Provide the [x, y] coordinate of the cell's center where the given text is located.  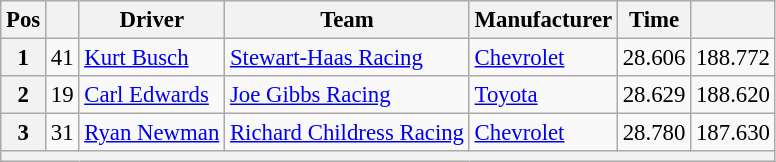
Toyota [543, 95]
41 [62, 58]
Pos [24, 20]
Kurt Busch [152, 58]
Richard Childress Racing [348, 133]
Carl Edwards [152, 95]
Manufacturer [543, 20]
187.630 [734, 133]
Time [654, 20]
Ryan Newman [152, 133]
Driver [152, 20]
Team [348, 20]
28.629 [654, 95]
Joe Gibbs Racing [348, 95]
31 [62, 133]
2 [24, 95]
Stewart-Haas Racing [348, 58]
28.780 [654, 133]
3 [24, 133]
28.606 [654, 58]
188.620 [734, 95]
19 [62, 95]
188.772 [734, 58]
1 [24, 58]
